Locate the cell with the specified text and output its (x, y) center coordinate. 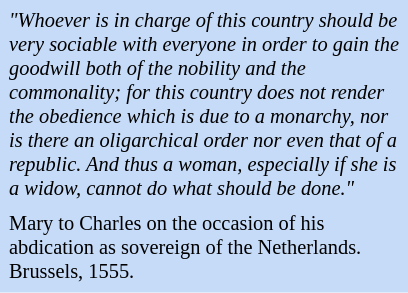
Mary to Charles on the occasion of his abdication as sovereign of the Netherlands. Brussels, 1555. (204, 248)
